Pinpoint the cell where the given text exists, returning its [X, Y] midpoint coordinate. 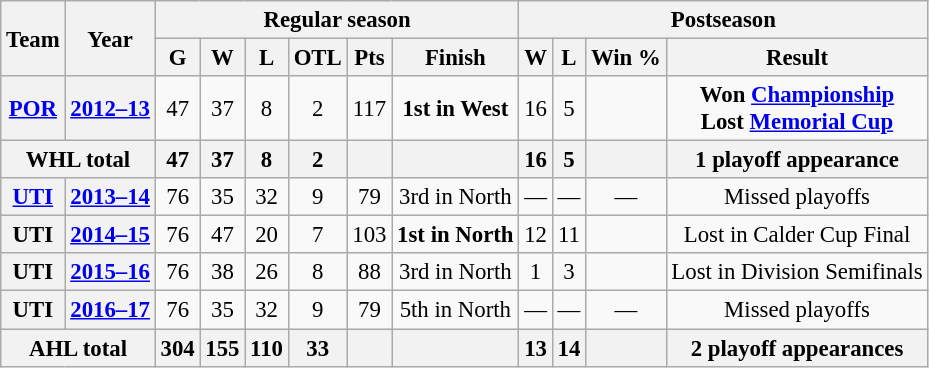
Pts [370, 58]
1 [536, 273]
G [178, 58]
3 [568, 273]
88 [370, 273]
20 [267, 235]
Finish [456, 58]
Year [110, 38]
Win % [626, 58]
2 playoff appearances [797, 348]
Postseason [724, 20]
2014–15 [110, 235]
Team [33, 38]
WHL total [78, 160]
12 [536, 235]
AHL total [78, 348]
Regular season [337, 20]
13 [536, 348]
Result [797, 58]
155 [222, 348]
2012–13 [110, 108]
110 [267, 348]
117 [370, 108]
2015–16 [110, 273]
7 [318, 235]
103 [370, 235]
2013–14 [110, 197]
11 [568, 235]
Lost in Calder Cup Final [797, 235]
2016–17 [110, 310]
OTL [318, 58]
1 playoff appearance [797, 160]
26 [267, 273]
1st in West [456, 108]
304 [178, 348]
38 [222, 273]
Lost in Division Semifinals [797, 273]
33 [318, 348]
5th in North [456, 310]
14 [568, 348]
Won ChampionshipLost Memorial Cup [797, 108]
POR [33, 108]
1st in North [456, 235]
